For the text-containing cell, return its midpoint in [x, y] coordinate format. 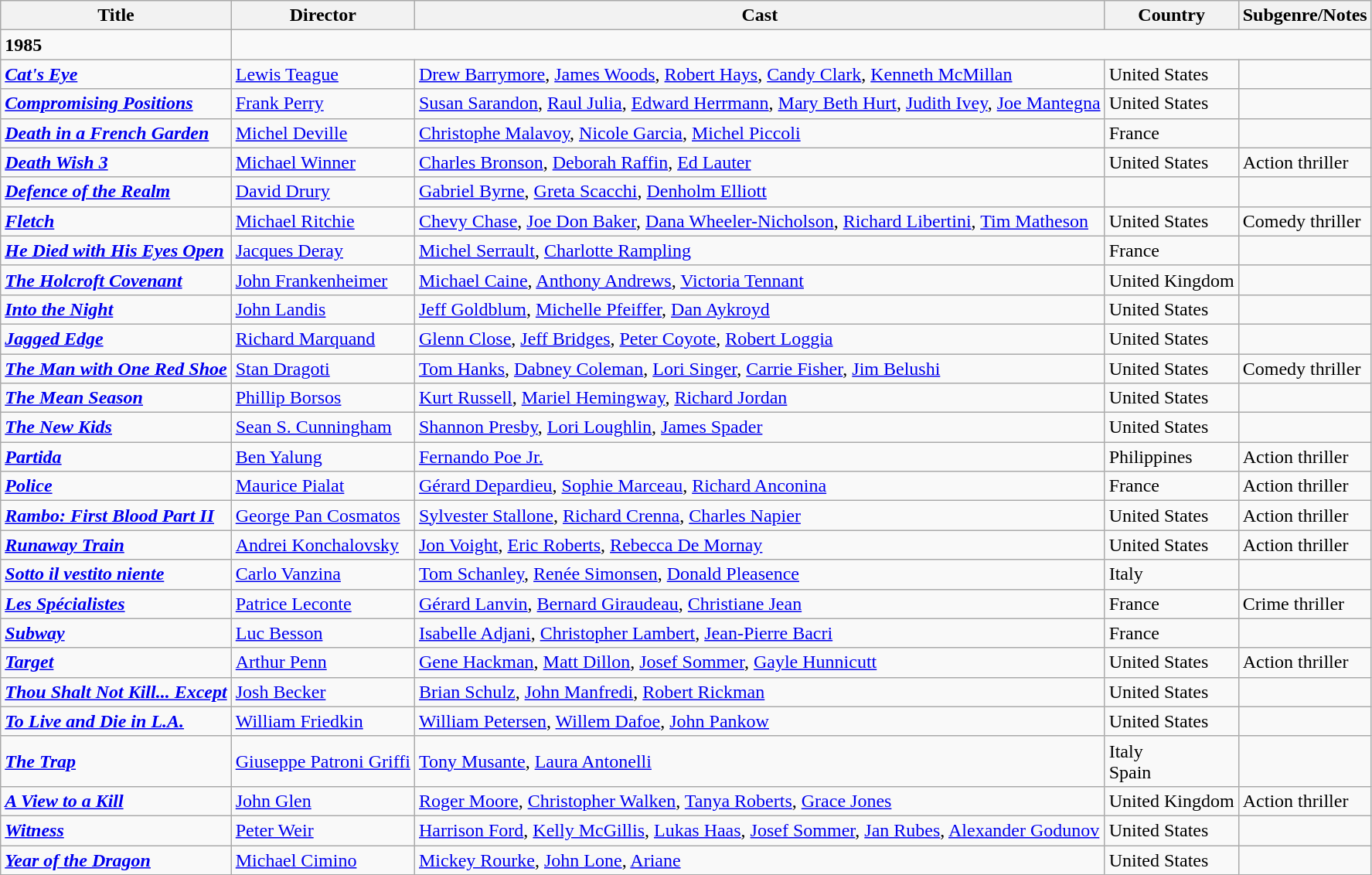
Josh Becker [323, 692]
Runaway Train [116, 545]
1985 [116, 45]
Target [116, 662]
Roger Moore, Christopher Walken, Tanya Roberts, Grace Jones [759, 801]
Mickey Rourke, John Lone, Ariane [759, 860]
Jacques Deray [323, 250]
ItalySpain [1172, 761]
Frank Perry [323, 104]
Year of the Dragon [116, 860]
Jon Voight, Eric Roberts, Rebecca De Mornay [759, 545]
Subgenre/Notes [1305, 15]
Compromising Positions [116, 104]
Country [1172, 15]
Death Wish 3 [116, 162]
Richard Marquand [323, 339]
Philippines [1172, 457]
Isabelle Adjani, Christopher Lambert, Jean-Pierre Bacri [759, 633]
Chevy Chase, Joe Don Baker, Dana Wheeler-Nicholson, Richard Libertini, Tim Matheson [759, 221]
Andrei Konchalovsky [323, 545]
The Holcroft Covenant [116, 280]
Christophe Malavoy, Nicole Garcia, Michel Piccoli [759, 133]
The Mean Season [116, 398]
Italy [1172, 574]
Thou Shalt Not Kill... Except [116, 692]
Giuseppe Patroni Griffi [323, 761]
Arthur Penn [323, 662]
Glenn Close, Jeff Bridges, Peter Coyote, Robert Loggia [759, 339]
Cat's Eye [116, 74]
Maurice Pialat [323, 486]
Stan Dragoti [323, 369]
Gabriel Byrne, Greta Scacchi, Denholm Elliott [759, 192]
Drew Barrymore, James Woods, Robert Hays, Candy Clark, Kenneth McMillan [759, 74]
Partida [116, 457]
Rambo: First Blood Part II [116, 516]
Carlo Vanzina [323, 574]
The Trap [116, 761]
Michel Serrault, Charlotte Rampling [759, 250]
David Drury [323, 192]
Sylvester Stallone, Richard Crenna, Charles Napier [759, 516]
Patrice Leconte [323, 604]
Director [323, 15]
Gene Hackman, Matt Dillon, Josef Sommer, Gayle Hunnicutt [759, 662]
Gérard Lanvin, Bernard Giraudeau, Christiane Jean [759, 604]
Jagged Edge [116, 339]
Into the Night [116, 309]
Michael Ritchie [323, 221]
Tom Schanley, Renée Simonsen, Donald Pleasence [759, 574]
Susan Sarandon, Raul Julia, Edward Herrmann, Mary Beth Hurt, Judith Ivey, Joe Mantegna [759, 104]
Peter Weir [323, 830]
Charles Bronson, Deborah Raffin, Ed Lauter [759, 162]
Harrison Ford, Kelly McGillis, Lukas Haas, Josef Sommer, Jan Rubes, Alexander Godunov [759, 830]
Lewis Teague [323, 74]
John Glen [323, 801]
Phillip Borsos [323, 398]
Gérard Depardieu, Sophie Marceau, Richard Anconina [759, 486]
Shannon Presby, Lori Loughlin, James Spader [759, 427]
William Friedkin [323, 721]
Subway [116, 633]
Tom Hanks, Dabney Coleman, Lori Singer, Carrie Fisher, Jim Belushi [759, 369]
Police [116, 486]
John Frankenheimer [323, 280]
Les Spécialistes [116, 604]
Jeff Goldblum, Michelle Pfeiffer, Dan Aykroyd [759, 309]
Kurt Russell, Mariel Hemingway, Richard Jordan [759, 398]
Sotto il vestito niente [116, 574]
Sean S. Cunningham [323, 427]
John Landis [323, 309]
George Pan Cosmatos [323, 516]
Brian Schulz, John Manfredi, Robert Rickman [759, 692]
Ben Yalung [323, 457]
A View to a Kill [116, 801]
Witness [116, 830]
Death in a French Garden [116, 133]
The New Kids [116, 427]
Michel Deville [323, 133]
To Live and Die in L.A. [116, 721]
Michael Caine, Anthony Andrews, Victoria Tennant [759, 280]
The Man with One Red Shoe [116, 369]
Fletch [116, 221]
Luc Besson [323, 633]
He Died with His Eyes Open [116, 250]
Crime thriller [1305, 604]
Tony Musante, Laura Antonelli [759, 761]
Michael Winner [323, 162]
William Petersen, Willem Dafoe, John Pankow [759, 721]
Title [116, 15]
Defence of the Realm [116, 192]
Fernando Poe Jr. [759, 457]
Cast [759, 15]
Michael Cimino [323, 860]
